Scan for the cell matching the given text and deliver its [x, y] coordinate at center. 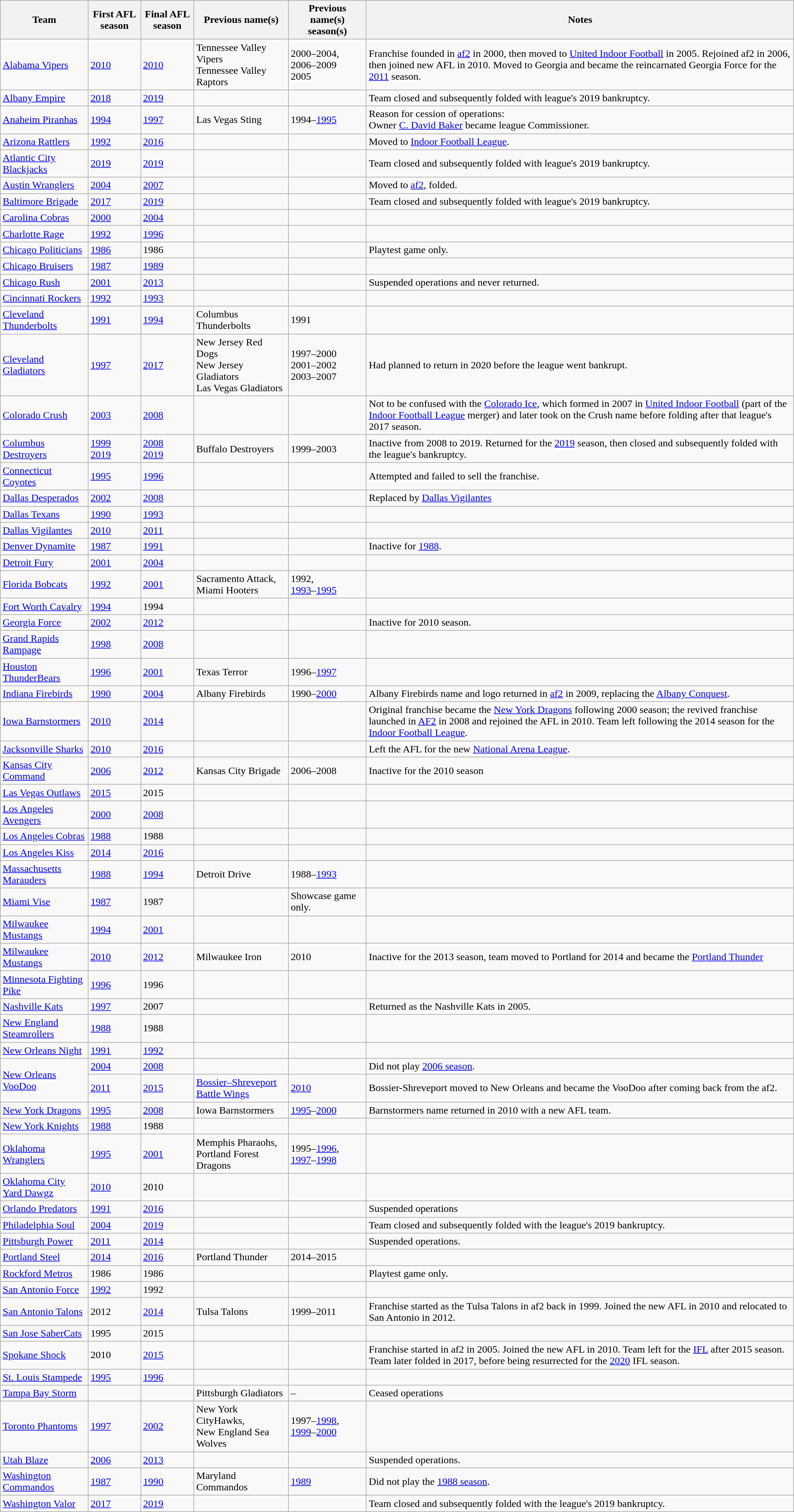
St. Louis Stampede [44, 1377]
Final AFL season [168, 20]
Bossier–Shreveport Battle Wings [241, 1089]
Detroit Fury [44, 562]
Las Vegas Sting [241, 120]
2018 [115, 98]
Las Vegas Outlaws [44, 793]
Tulsa Talons [241, 1312]
Cleveland Thunderbolts [44, 320]
Grand Rapids Rampage [44, 644]
20082019 [168, 448]
Jacksonville Sharks [44, 749]
Moved to af2, folded. [580, 185]
Oklahoma Wranglers [44, 1154]
1996–1997 [327, 671]
San Jose SaberCats [44, 1333]
1997–20002001–20022003–2007 [327, 365]
Returned as the Nashville Kats in 2005. [580, 1006]
Replaced by Dallas Vigilantes [580, 498]
Suspended operations [580, 1209]
Colorado Crush [44, 415]
Ceased operations [580, 1393]
2003 [115, 415]
Orlando Predators [44, 1209]
Suspended operations and never returned. [580, 282]
1995–1996,1997–1998 [327, 1154]
Bossier-Shreveport moved to New Orleans and became the VooDoo after coming back from the af2. [580, 1089]
Pittsburgh Power [44, 1241]
Minnesota Fighting Pike [44, 984]
Milwaukee Iron [241, 957]
Inactive for 2010 season. [580, 622]
Detroit Drive [241, 874]
Buffalo Destroyers [241, 448]
Albany Firebirds [241, 694]
Chicago Bruisers [44, 266]
Previous name(s) season(s) [327, 20]
Did not play the 1988 season. [580, 1482]
Notes [580, 20]
Atlantic City Blackjacks [44, 164]
Los Angeles Cobras [44, 836]
Toronto Phantoms [44, 1427]
Utah Blaze [44, 1460]
Inactive from 2008 to 2019. Returned for the 2019 season, then closed and subsequently folded with the league's bankruptcy. [580, 448]
New Orleans VooDoo [44, 1080]
Arizona Rattlers [44, 142]
1999–2011 [327, 1312]
Previous name(s) [241, 20]
2006–2008 [327, 771]
San Antonio Talons [44, 1312]
Team [44, 20]
1994–1995 [327, 120]
Texas Terror [241, 671]
2000–2004, 2006–20092005 [327, 64]
Spokane Shock [44, 1355]
Carolina Cobras [44, 217]
1998 [115, 644]
Chicago Rush [44, 282]
Tampa Bay Storm [44, 1393]
– [327, 1393]
1995–2000 [327, 1110]
Pittsburgh Gladiators [241, 1393]
Moved to Indoor Football League. [580, 142]
Dallas Desperados [44, 498]
Washington Commandos [44, 1482]
Nashville Kats [44, 1006]
Georgia Force [44, 622]
Florida Bobcats [44, 584]
Denver Dynamite [44, 546]
Indiana Firebirds [44, 694]
Albany Empire [44, 98]
Dallas Texans [44, 514]
Massachusetts Marauders [44, 874]
1990–2000 [327, 694]
Connecticut Coyotes [44, 476]
Miami Vise [44, 902]
Had planned to return in 2020 before the league went bankrupt. [580, 365]
Attempted and failed to sell the franchise. [580, 476]
Alabama Vipers [44, 64]
Reason for cession of operations:Owner C. David Baker became league Commissioner. [580, 120]
Columbus Thunderbolts [241, 320]
Cincinnati Rockers [44, 298]
Columbus Destroyers [44, 448]
New England Steamrollers [44, 1028]
New Jersey Red DogsNew Jersey GladiatorsLas Vegas Gladiators [241, 365]
Washington Valor [44, 1504]
Los Angeles Kiss [44, 852]
Inactive for the 2010 season [580, 771]
Tennessee Valley VipersTennessee Valley Raptors [241, 64]
Barnstormers name returned in 2010 with a new AFL team. [580, 1110]
Showcase game only. [327, 902]
Did not play 2006 season. [580, 1066]
Left the AFL for the new National Arena League. [580, 749]
Cleveland Gladiators [44, 365]
Oklahoma City Yard Dawgz [44, 1187]
Baltimore Brigade [44, 201]
2014–2015 [327, 1257]
Portland Thunder [241, 1257]
19992019 [115, 448]
San Antonio Force [44, 1289]
Houston ThunderBears [44, 671]
First AFL season [115, 20]
Dallas Vigilantes [44, 530]
New York CityHawks,New England Sea Wolves [241, 1427]
Albany Firebirds name and logo returned in af2 in 2009, replacing the Albany Conquest. [580, 694]
Kansas City Command [44, 771]
Rockford Metros [44, 1273]
Fort Worth Cavalry [44, 606]
Chicago Politicians [44, 250]
Charlotte Rage [44, 234]
Franchise started as the Tulsa Talons in af2 back in 1999. Joined the new AFL in 2010 and relocated to San Antonio in 2012. [580, 1312]
Sacramento Attack,Miami Hooters [241, 584]
Memphis Pharaohs,Portland Forest Dragons [241, 1154]
Anaheim Piranhas [44, 120]
Maryland Commandos [241, 1482]
Los Angeles Avengers [44, 815]
Inactive for 1988. [580, 546]
Portland Steel [44, 1257]
1992,1993–1995 [327, 584]
New York Knights [44, 1126]
New York Dragons [44, 1110]
New Orleans Night [44, 1050]
Kansas City Brigade [241, 771]
Philadelphia Soul [44, 1225]
1999–2003 [327, 448]
1997–1998,1999–2000 [327, 1427]
1988–1993 [327, 874]
Inactive for the 2013 season, team moved to Portland for 2014 and became the Portland Thunder [580, 957]
Austin Wranglers [44, 185]
